Identify which cell holds the provided text, then report its [x, y] central coordinate. 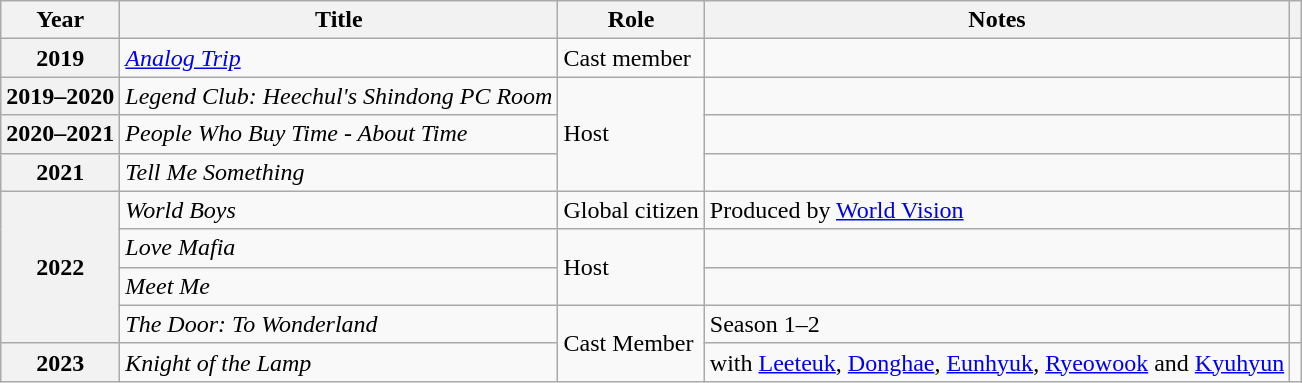
Tell Me Something [339, 172]
World Boys [339, 210]
Analog Trip [339, 58]
2022 [60, 267]
Love Mafia [339, 248]
Cast Member [631, 343]
2019–2020 [60, 96]
Produced by World Vision [996, 210]
2021 [60, 172]
Cast member [631, 58]
Title [339, 20]
Notes [996, 20]
with Leeteuk, Donghae, Eunhyuk, Ryeowook and Kyuhyun [996, 362]
Global citizen [631, 210]
2020–2021 [60, 134]
People Who Buy Time - About Time [339, 134]
Role [631, 20]
The Door: To Wonderland [339, 324]
Meet Me [339, 286]
2023 [60, 362]
Season 1–2 [996, 324]
Knight of the Lamp [339, 362]
2019 [60, 58]
Legend Club: Heechul's Shindong PC Room [339, 96]
Year [60, 20]
